Detect which cell encompasses the target text, then output its (x, y) center coordinate. 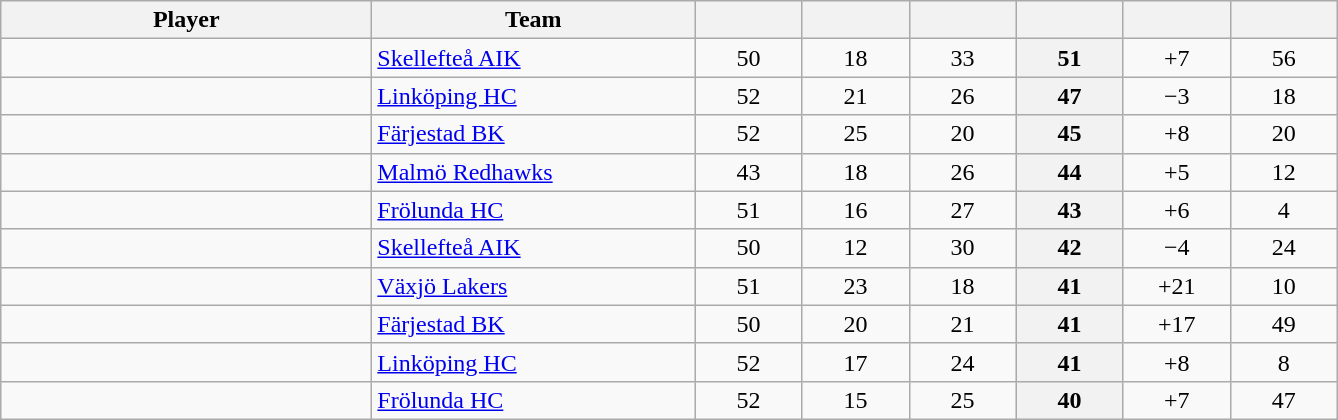
+5 (1176, 172)
Team (534, 20)
42 (1070, 248)
+6 (1176, 210)
8 (1284, 362)
Player (186, 20)
49 (1284, 324)
56 (1284, 58)
44 (1070, 172)
17 (856, 362)
33 (962, 58)
Växjö Lakers (534, 286)
27 (962, 210)
4 (1284, 210)
Malmö Redhawks (534, 172)
45 (1070, 134)
23 (856, 286)
+21 (1176, 286)
16 (856, 210)
−4 (1176, 248)
+17 (1176, 324)
10 (1284, 286)
−3 (1176, 96)
15 (856, 400)
40 (1070, 400)
30 (962, 248)
